Identify which cell holds the provided text, then report its [x, y] central coordinate. 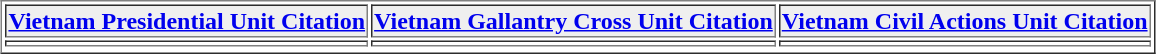
Vietnam Presidential Unit Citation [186, 20]
Vietnam Gallantry Cross Unit Citation [574, 20]
Vietnam Civil Actions Unit Citation [965, 20]
